Pinpoint the cell where the given text exists, returning its [x, y] midpoint coordinate. 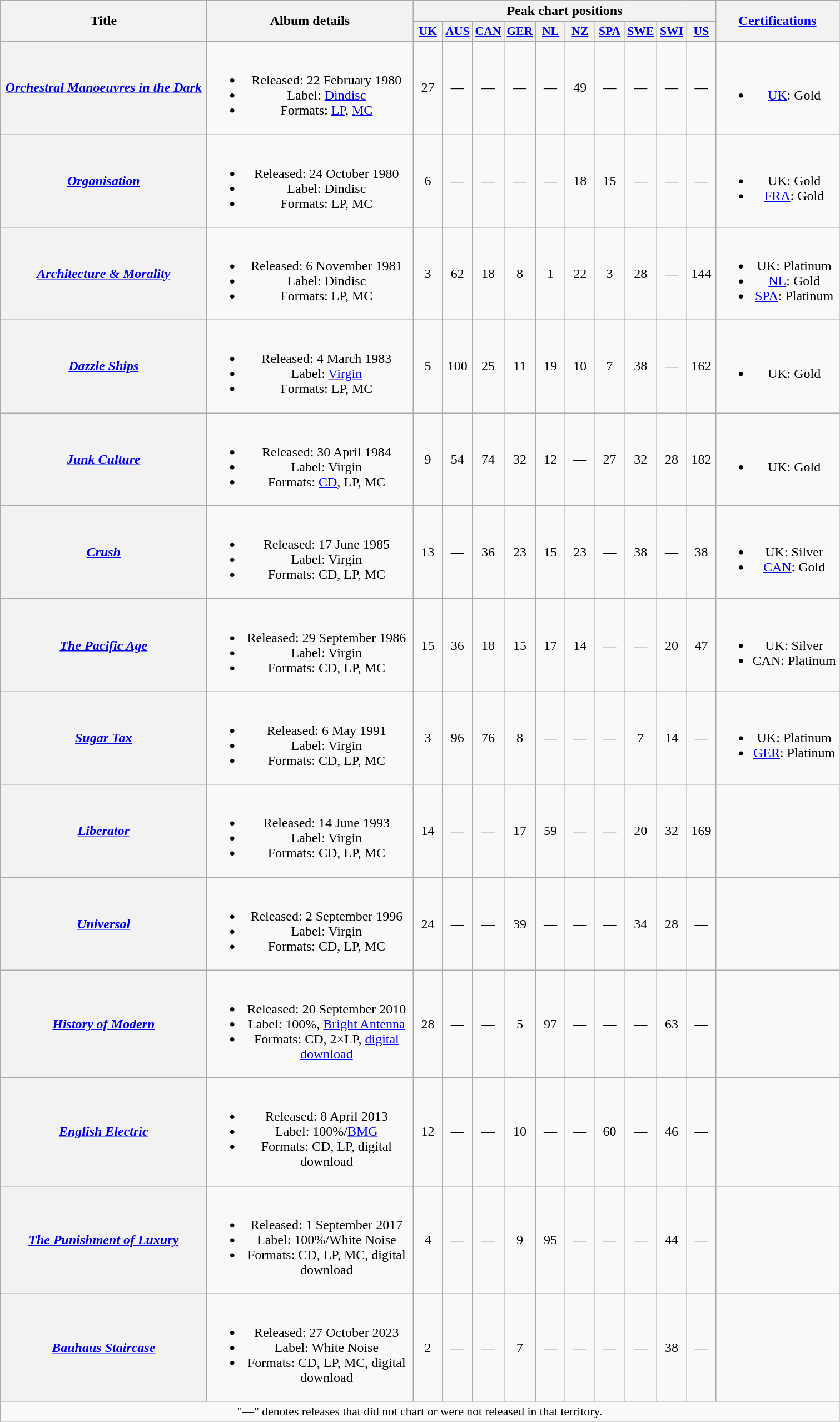
182 [702, 459]
SPA [609, 32]
GER [519, 32]
Dazzle Ships [103, 367]
UK: PlatinumNL: GoldSPA: Platinum [777, 274]
UK: GoldFRA: Gold [777, 181]
19 [550, 367]
Certifications [777, 21]
SWE [640, 32]
Released: 1 September 2017Label: 100%/White NoiseFormats: CD, LP, MC, digital download [310, 1240]
46 [672, 1132]
Album details [310, 21]
Released: 6 May 1991Label: VirginFormats: CD, LP, MC [310, 738]
Orchestral Manoeuvres in the Dark [103, 88]
169 [702, 831]
CAN [488, 32]
39 [519, 924]
49 [580, 88]
11 [519, 367]
Title [103, 21]
47 [702, 645]
1 [550, 274]
UK: SilverCAN: Platinum [777, 645]
24 [428, 924]
144 [702, 274]
The Pacific Age [103, 645]
Bauhaus Staircase [103, 1348]
UK [428, 32]
NL [550, 32]
Peak chart positions [565, 11]
History of Modern [103, 1024]
97 [550, 1024]
Liberator [103, 831]
Crush [103, 553]
22 [580, 274]
Released: 2 September 1996Label: VirginFormats: CD, LP, MC [310, 924]
Sugar Tax [103, 738]
Universal [103, 924]
Released: 22 February 1980Label: DindiscFormats: LP, MC [310, 88]
English Electric [103, 1132]
UK: SilverCAN: Gold [777, 553]
Released: 17 June 1985Label: VirginFormats: CD, LP, MC [310, 553]
AUS [457, 32]
Released: 4 March 1983Label: VirginFormats: LP, MC [310, 367]
4 [428, 1240]
44 [672, 1240]
74 [488, 459]
34 [640, 924]
Released: 14 June 1993Label: VirginFormats: CD, LP, MC [310, 831]
Released: 27 October 2023Label: White NoiseFormats: CD, LP, MC, digital download [310, 1348]
Organisation [103, 181]
SWI [672, 32]
Architecture & Morality [103, 274]
76 [488, 738]
13 [428, 553]
162 [702, 367]
59 [550, 831]
Released: 8 April 2013Label: 100%/BMGFormats: CD, LP, digital download [310, 1132]
Junk Culture [103, 459]
"—" denotes releases that did not chart or were not released in that territory. [420, 1411]
Released: 30 April 1984Label: VirginFormats: CD, LP, MC [310, 459]
100 [457, 367]
Released: 29 September 1986Label: VirginFormats: CD, LP, MC [310, 645]
Released: 20 September 2010Label: 100%, Bright AntennaFormats: CD, 2×LP, digital download [310, 1024]
63 [672, 1024]
96 [457, 738]
62 [457, 274]
54 [457, 459]
UK: PlatinumGER: Platinum [777, 738]
Released: 24 October 1980Label: DindiscFormats: LP, MC [310, 181]
25 [488, 367]
US [702, 32]
2 [428, 1348]
The Punishment of Luxury [103, 1240]
60 [609, 1132]
6 [428, 181]
Released: 6 November 1981Label: DindiscFormats: LP, MC [310, 274]
95 [550, 1240]
NZ [580, 32]
